Extract the (x, y) coordinate from the center of the cell holding the provided text.  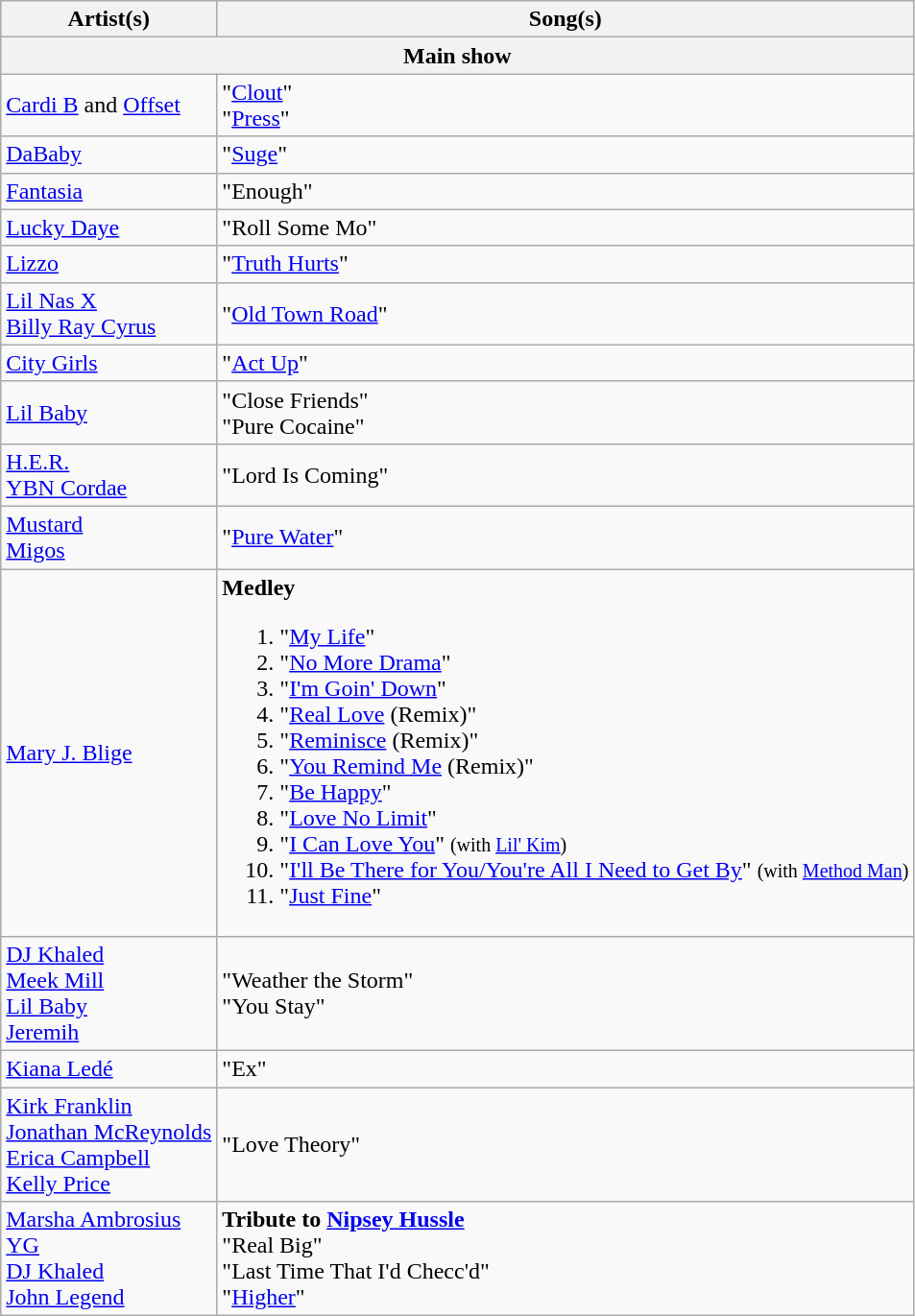
"Enough" (566, 191)
DaBaby (109, 155)
Artist(s) (109, 19)
"Lord Is Coming" (566, 474)
Song(s) (566, 19)
Lil Baby (109, 413)
"Ex" (566, 1069)
"Love Theory" (566, 1144)
Marsha AmbrosiusYGDJ KhaledJohn Legend (109, 1259)
"Pure Water" (566, 538)
Lil Nas X Billy Ray Cyrus (109, 313)
"Act Up" (566, 363)
Kirk FranklinJonathan McReynoldsErica CampbellKelly Price (109, 1144)
Main show (457, 56)
Lizzo (109, 264)
"Close Friends""Pure Cocaine" (566, 413)
Tribute to Nipsey Hussle"Real Big""Last Time That I'd Checc'd""Higher" (566, 1259)
MustardMigos (109, 538)
Kiana Ledé (109, 1069)
"Old Town Road" (566, 313)
Fantasia (109, 191)
DJ KhaledMeek MillLil BabyJeremih (109, 994)
City Girls (109, 363)
"Roll Some Mo" (566, 227)
"Truth Hurts" (566, 264)
Cardi B and Offset (109, 106)
"Clout" "Press" (566, 106)
"Suge" (566, 155)
"Weather the Storm""You Stay" (566, 994)
Lucky Daye (109, 227)
Mary J. Blige (109, 753)
H.E.R.YBN Cordae (109, 474)
